Provide the (X, Y) coordinate of the cell's center where the given text is located.  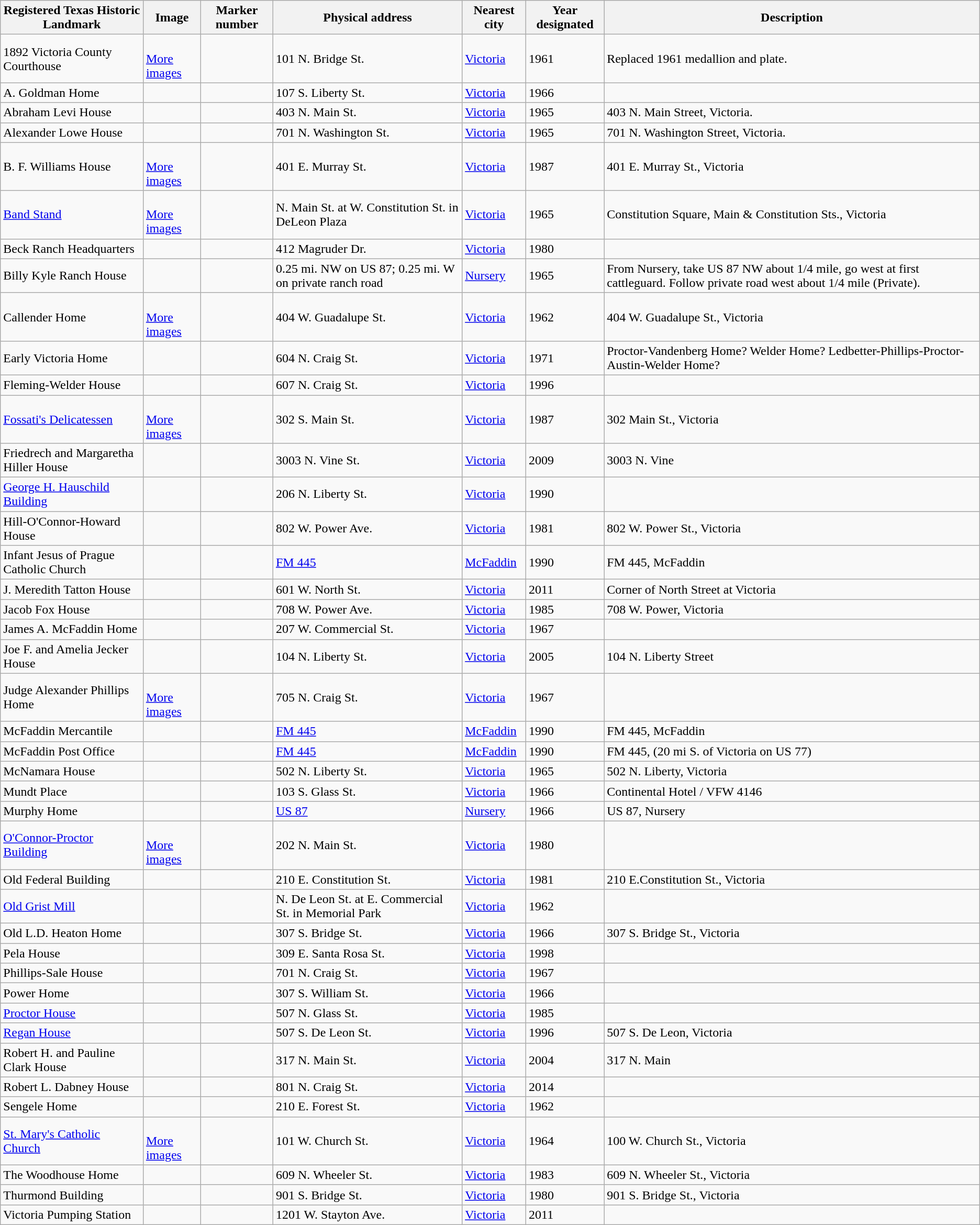
Joe F. and Amelia Jecker House (72, 656)
401 E. Murray St., Victoria (792, 166)
2009 (565, 461)
502 N. Liberty, Victoria (792, 771)
601 W. North St. (367, 589)
307 S. Bridge St. (367, 933)
1201 W. Stayton Ave. (367, 1215)
317 N. Main (792, 1060)
3003 N. Vine (792, 461)
609 N. Wheeler St. (367, 1175)
403 N. Main St. (367, 113)
404 W. Guadalupe St., Victoria (792, 317)
The Woodhouse Home (72, 1175)
McFaddin Mercantile (72, 731)
609 N. Wheeler St., Victoria (792, 1175)
401 E. Murray St. (367, 166)
Replaced 1961 medallion and plate. (792, 59)
1983 (565, 1175)
A. Goldman Home (72, 93)
Sengele Home (72, 1107)
From Nursery, take US 87 NW about 1/4 mile, go west at first cattleguard. Follow private road west about 1/4 mile (Private). (792, 275)
Band Stand (72, 215)
302 S. Main St. (367, 419)
901 S. Bridge St. (367, 1195)
210 E. Constitution St. (367, 879)
507 S. De Leon St. (367, 1033)
Friedrech and Margaretha Hiller House (72, 461)
Year designated (565, 18)
317 N. Main St. (367, 1060)
N. De Leon St. at E. Commercial St. in Memorial Park (367, 907)
802 W. Power St., Victoria (792, 529)
302 Main St., Victoria (792, 419)
Old Federal Building (72, 879)
901 S. Bridge St., Victoria (792, 1195)
Pela House (72, 953)
US 87, Nursery (792, 811)
2005 (565, 656)
Power Home (72, 993)
101 W. Church St. (367, 1141)
Callender Home (72, 317)
Registered Texas Historic Landmark (72, 18)
Physical address (367, 18)
Proctor House (72, 1013)
Image (172, 18)
McFaddin Post Office (72, 751)
Judge Alexander Phillips Home (72, 697)
Marker number (237, 18)
403 N. Main Street, Victoria. (792, 113)
Constitution Square, Main & Constitution Sts., Victoria (792, 215)
307 S. Bridge St., Victoria (792, 933)
1998 (565, 953)
412 Magruder Dr. (367, 249)
507 S. De Leon, Victoria (792, 1033)
McNamara House (72, 771)
507 N. Glass St. (367, 1013)
Robert L. Dabney House (72, 1087)
Phillips-Sale House (72, 973)
Alexander Lowe House (72, 132)
708 W. Power Ave. (367, 609)
Continental Hotel / VFW 4146 (792, 791)
701 N. Craig St. (367, 973)
Fleming-Welder House (72, 385)
3003 N. Vine St. (367, 461)
Murphy Home (72, 811)
607 N. Craig St. (367, 385)
1971 (565, 358)
502 N. Liberty St. (367, 771)
708 W. Power, Victoria (792, 609)
202 N. Main St. (367, 845)
J. Meredith Tatton House (72, 589)
1892 Victoria County Courthouse (72, 59)
N. Main St. at W. Constitution St. in DeLeon Plaza (367, 215)
802 W. Power Ave. (367, 529)
O'Connor-Proctor Building (72, 845)
0.25 mi. NW on US 87; 0.25 mi. W on private ranch road (367, 275)
Beck Ranch Headquarters (72, 249)
701 N. Washington Street, Victoria. (792, 132)
Hill-O'Connor-Howard House (72, 529)
Description (792, 18)
US 87 (367, 811)
103 S. Glass St. (367, 791)
100 W. Church St., Victoria (792, 1141)
210 E.Constitution St., Victoria (792, 879)
Robert H. and Pauline Clark House (72, 1060)
Thurmond Building (72, 1195)
Nearest city (494, 18)
Old L.D. Heaton Home (72, 933)
Billy Kyle Ranch House (72, 275)
107 S. Liberty St. (367, 93)
Abraham Levi House (72, 113)
1961 (565, 59)
705 N. Craig St. (367, 697)
307 S. William St. (367, 993)
George H. Hauschild Building (72, 494)
Early Victoria Home (72, 358)
FM 445, (20 mi S. of Victoria on US 77) (792, 751)
801 N. Craig St. (367, 1087)
206 N. Liberty St. (367, 494)
2004 (565, 1060)
104 N. Liberty St. (367, 656)
404 W. Guadalupe St. (367, 317)
Infant Jesus of Prague Catholic Church (72, 562)
701 N. Washington St. (367, 132)
Mundt Place (72, 791)
309 E. Santa Rosa St. (367, 953)
B. F. Williams House (72, 166)
104 N. Liberty Street (792, 656)
Victoria Pumping Station (72, 1215)
2014 (565, 1087)
Fossati's Delicatessen (72, 419)
1964 (565, 1141)
James A. McFaddin Home (72, 629)
210 E. Forest St. (367, 1107)
604 N. Craig St. (367, 358)
Jacob Fox House (72, 609)
207 W. Commercial St. (367, 629)
Old Grist Mill (72, 907)
St. Mary's Catholic Church (72, 1141)
Regan House (72, 1033)
Corner of North Street at Victoria (792, 589)
Proctor-Vandenberg Home? Welder Home? Ledbetter-Phillips-Proctor-Austin-Welder Home? (792, 358)
101 N. Bridge St. (367, 59)
